Extract the (X, Y) coordinate from the center of the cell holding the provided text.  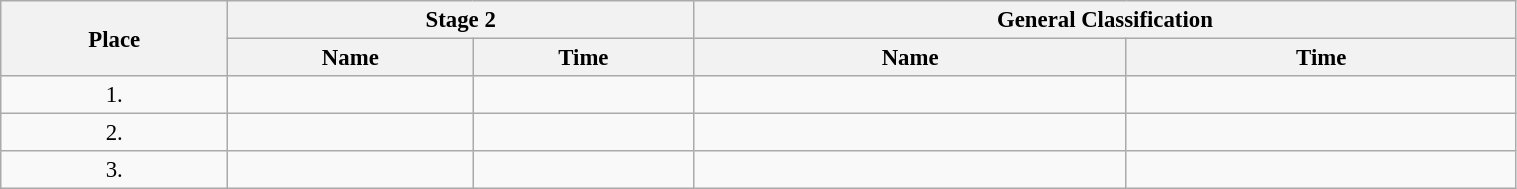
Stage 2 (461, 20)
General Classification (1105, 20)
3. (114, 170)
1. (114, 95)
2. (114, 133)
Place (114, 38)
